Capture the cell that displays the provided text and extract its [X, Y] central coordinate. 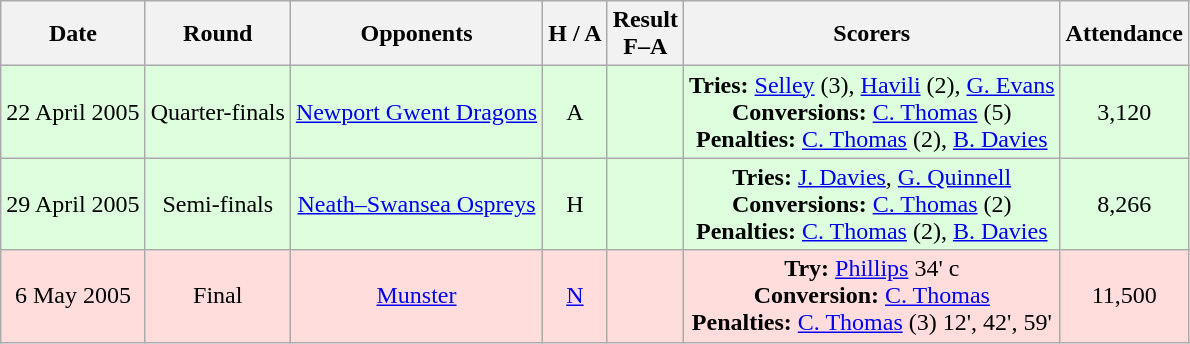
Tries: J. Davies, G. QuinnellConversions: C. Thomas (2)Penalties: C. Thomas (2), B. Davies [872, 204]
Quarter-finals [218, 112]
A [575, 112]
6 May 2005 [73, 296]
H / A [575, 34]
Round [218, 34]
ResultF–A [645, 34]
Munster [416, 296]
Scorers [872, 34]
29 April 2005 [73, 204]
Date [73, 34]
3,120 [1124, 112]
22 April 2005 [73, 112]
8,266 [1124, 204]
Newport Gwent Dragons [416, 112]
Try: Phillips 34' cConversion: C. ThomasPenalties: C. Thomas (3) 12', 42', 59' [872, 296]
Semi-finals [218, 204]
Attendance [1124, 34]
N [575, 296]
H [575, 204]
Final [218, 296]
Opponents [416, 34]
11,500 [1124, 296]
Neath–Swansea Ospreys [416, 204]
Tries: Selley (3), Havili (2), G. EvansConversions: C. Thomas (5)Penalties: C. Thomas (2), B. Davies [872, 112]
